Detect which cell encompasses the target text, then output its [x, y] center coordinate. 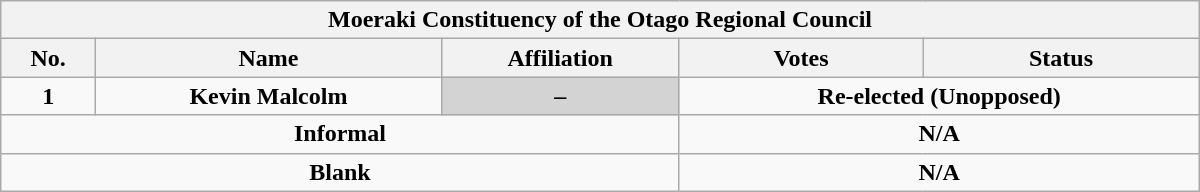
No. [48, 58]
Votes [801, 58]
Blank [340, 172]
Kevin Malcolm [269, 96]
Affiliation [560, 58]
– [560, 96]
Re-elected (Unopposed) [939, 96]
Informal [340, 134]
Status [1061, 58]
Name [269, 58]
1 [48, 96]
Moeraki Constituency of the Otago Regional Council [600, 20]
